From the cell containing the given text, extract its center point as [x, y] coordinate. 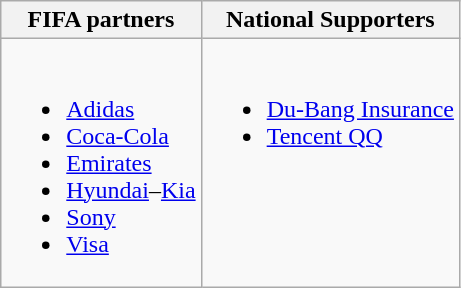
National Supporters [330, 20]
Du-Bang InsuranceTencent QQ [330, 163]
FIFA partners [101, 20]
AdidasCoca-ColaEmiratesHyundai–KiaSonyVisa [101, 163]
